Provide the [x, y] coordinate of the cell's center where the given text is located.  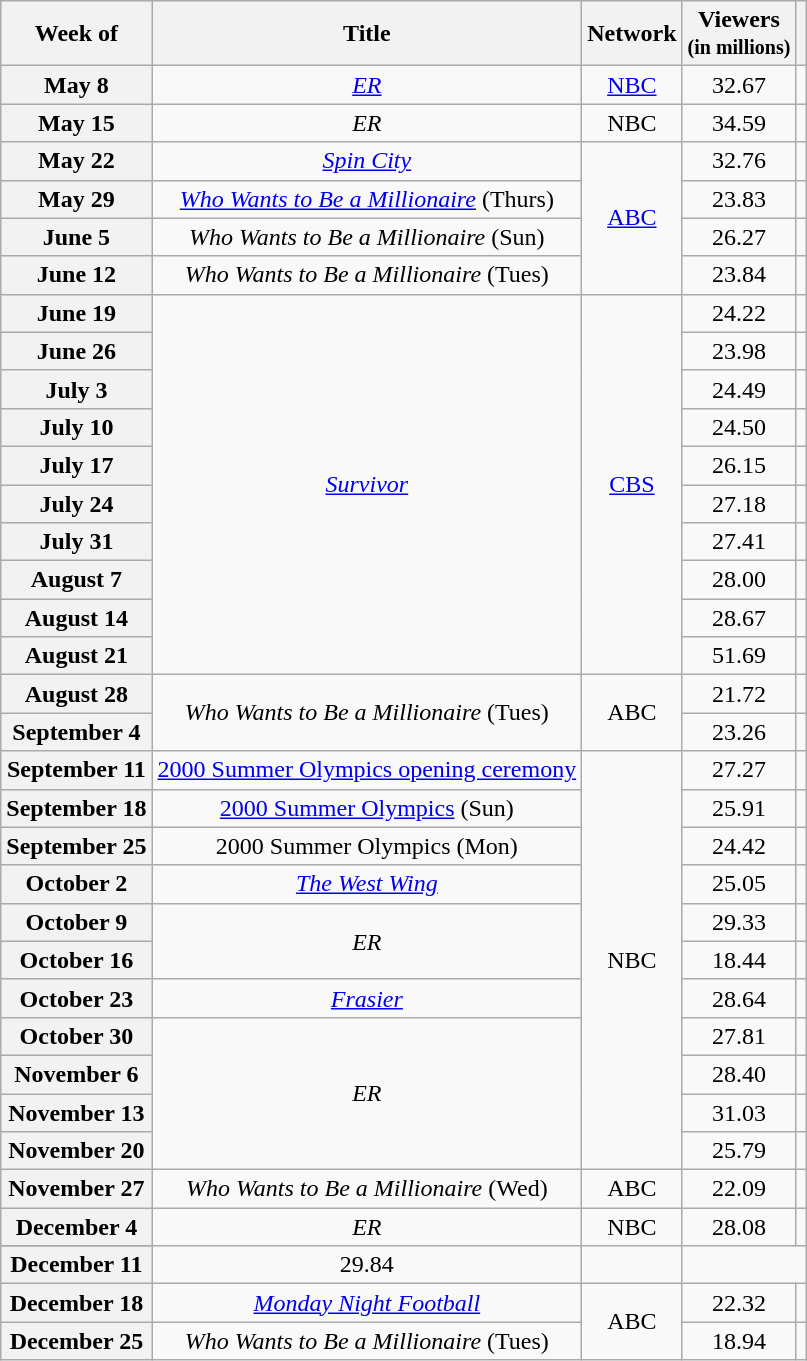
October 30 [76, 1036]
23.26 [739, 732]
November 6 [76, 1074]
29.84 [367, 1265]
32.67 [739, 85]
Monday Night Football [367, 1303]
25.05 [739, 884]
24.49 [739, 389]
26.27 [739, 237]
2000 Summer Olympics (Mon) [367, 846]
November 20 [76, 1151]
24.42 [739, 846]
December 18 [76, 1303]
23.98 [739, 351]
22.09 [739, 1189]
November 13 [76, 1113]
September 25 [76, 846]
31.03 [739, 1113]
22.32 [739, 1303]
Survivor [367, 484]
June 19 [76, 313]
Viewers(in millions) [739, 34]
27.81 [739, 1036]
July 24 [76, 503]
24.50 [739, 427]
Spin City [367, 161]
Who Wants to Be a Millionaire (Thurs) [367, 199]
June 26 [76, 351]
May 29 [76, 199]
18.44 [739, 960]
November 27 [76, 1189]
The West Wing [367, 884]
27.41 [739, 542]
July 10 [76, 427]
Who Wants to Be a Millionaire (Wed) [367, 1189]
Frasier [367, 998]
Title [367, 34]
28.64 [739, 998]
September 18 [76, 808]
27.18 [739, 503]
September 4 [76, 732]
2000 Summer Olympics (Sun) [367, 808]
October 2 [76, 884]
Who Wants to Be a Millionaire (Sun) [367, 237]
CBS [632, 484]
26.15 [739, 465]
July 17 [76, 465]
June 12 [76, 275]
August 7 [76, 580]
Week of [76, 34]
December 25 [76, 1341]
28.00 [739, 580]
28.08 [739, 1227]
21.72 [739, 694]
23.84 [739, 275]
34.59 [739, 123]
December 11 [76, 1265]
July 3 [76, 389]
27.27 [739, 770]
May 22 [76, 161]
August 28 [76, 694]
25.79 [739, 1151]
August 14 [76, 618]
28.67 [739, 618]
December 4 [76, 1227]
28.40 [739, 1074]
25.91 [739, 808]
October 9 [76, 922]
August 21 [76, 656]
October 16 [76, 960]
October 23 [76, 998]
51.69 [739, 656]
May 8 [76, 85]
2000 Summer Olympics opening ceremony [367, 770]
24.22 [739, 313]
September 11 [76, 770]
32.76 [739, 161]
18.94 [739, 1341]
July 31 [76, 542]
June 5 [76, 237]
May 15 [76, 123]
23.83 [739, 199]
Network [632, 34]
29.33 [739, 922]
